Locate the cell with the specified text and output its (x, y) center coordinate. 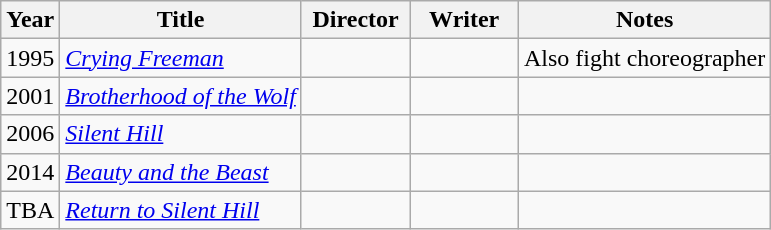
Year (30, 20)
Beauty and the Beast (181, 172)
Silent Hill (181, 134)
Brotherhood of the Wolf (181, 96)
2001 (30, 96)
Director (356, 20)
Return to Silent Hill (181, 210)
Crying Freeman (181, 58)
Writer (464, 20)
Also fight choreographer (644, 58)
Title (181, 20)
1995 (30, 58)
TBA (30, 210)
2014 (30, 172)
Notes (644, 20)
2006 (30, 134)
